Output the (x, y) coordinate of the center of the cell containing the given text.  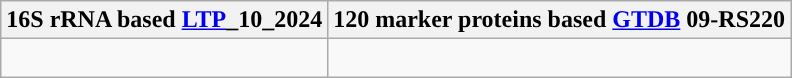
16S rRNA based LTP_10_2024 (164, 20)
120 marker proteins based GTDB 09-RS220 (560, 20)
